For the text-containing cell, return its midpoint in (X, Y) coordinate format. 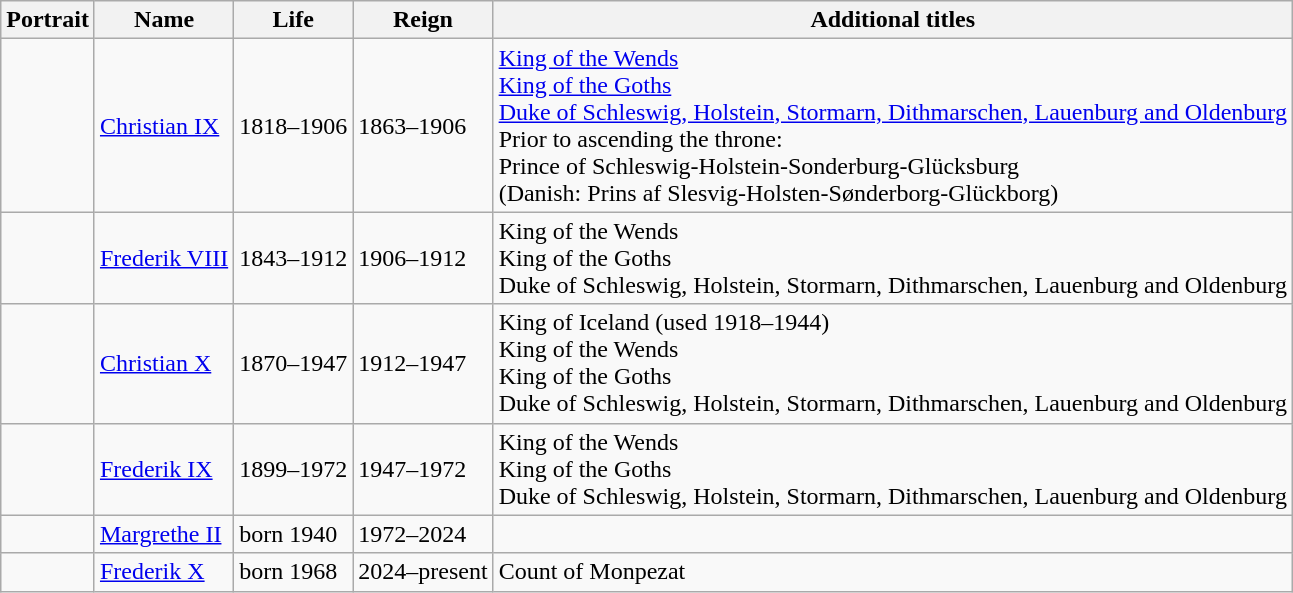
Frederik IX (164, 469)
1843–1912 (294, 258)
1818–1906 (294, 126)
1972–2024 (423, 534)
Christian IX (164, 126)
1899–1972 (294, 469)
King of Iceland (used 1918–1944)King of the WendsKing of the GothsDuke of Schleswig, Holstein, Stormarn, Dithmarschen, Lauenburg and Oldenburg (892, 364)
1906–1912 (423, 258)
Reign (423, 20)
Additional titles (892, 20)
1947–1972 (423, 469)
Count of Monpezat (892, 572)
Portrait (48, 20)
1863–1906 (423, 126)
born 1968 (294, 572)
Frederik VIII (164, 258)
Life (294, 20)
Margrethe II (164, 534)
1912–1947 (423, 364)
2024–present (423, 572)
1870–1947 (294, 364)
Christian X (164, 364)
Frederik X (164, 572)
Name (164, 20)
born 1940 (294, 534)
